Provide the [X, Y] coordinate of the cell's center where the given text is located.  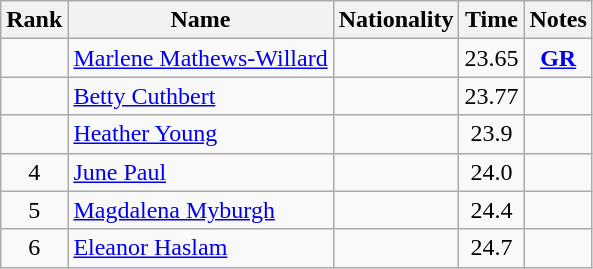
5 [34, 210]
Rank [34, 20]
Name [200, 20]
24.4 [492, 210]
23.77 [492, 96]
Nationality [396, 20]
Eleanor Haslam [200, 248]
6 [34, 248]
23.9 [492, 134]
Time [492, 20]
24.0 [492, 172]
24.7 [492, 248]
Betty Cuthbert [200, 96]
Notes [558, 20]
Marlene Mathews-Willard [200, 58]
June Paul [200, 172]
Magdalena Myburgh [200, 210]
GR [558, 58]
Heather Young [200, 134]
4 [34, 172]
23.65 [492, 58]
